Find where the given text appears and provide that cell's center as [X, Y] coordinate. 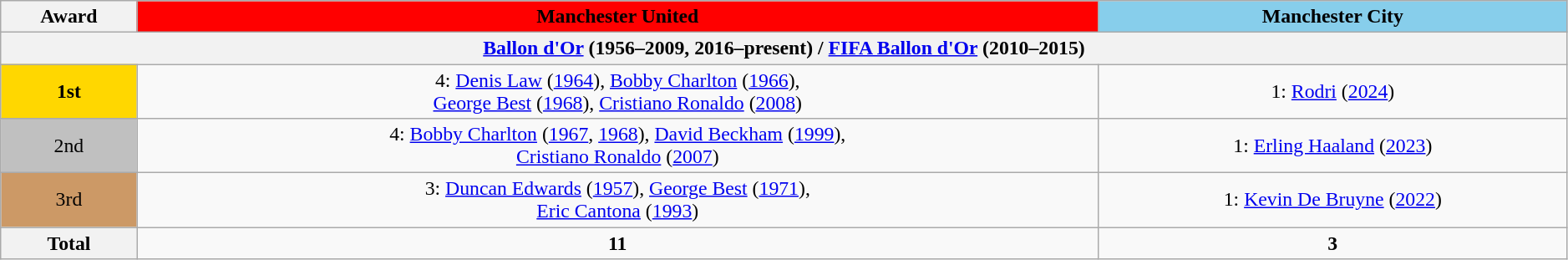
1: Kevin De Bruyne (2022) [1332, 199]
1: Erling Haaland (2023) [1332, 145]
4: Denis Law (1964), Bobby Charlton (1966),George Best (1968), Cristiano Ronaldo (2008) [617, 92]
3rd [69, 199]
1st [69, 92]
Manchester United [617, 17]
2nd [69, 145]
Manchester City [1332, 17]
3: Duncan Edwards (1957), George Best (1971),Eric Cantona (1993) [617, 199]
Award [69, 17]
11 [617, 242]
3 [1332, 242]
4: Bobby Charlton (1967, 1968), David Beckham (1999),Cristiano Ronaldo (2007) [617, 145]
Ballon d'Or (1956–2009, 2016–present) / FIFA Ballon d'Or (2010–2015) [784, 48]
1: Rodri (2024) [1332, 92]
Total [69, 242]
